Find where the given text appears and provide that cell's center as [x, y] coordinate. 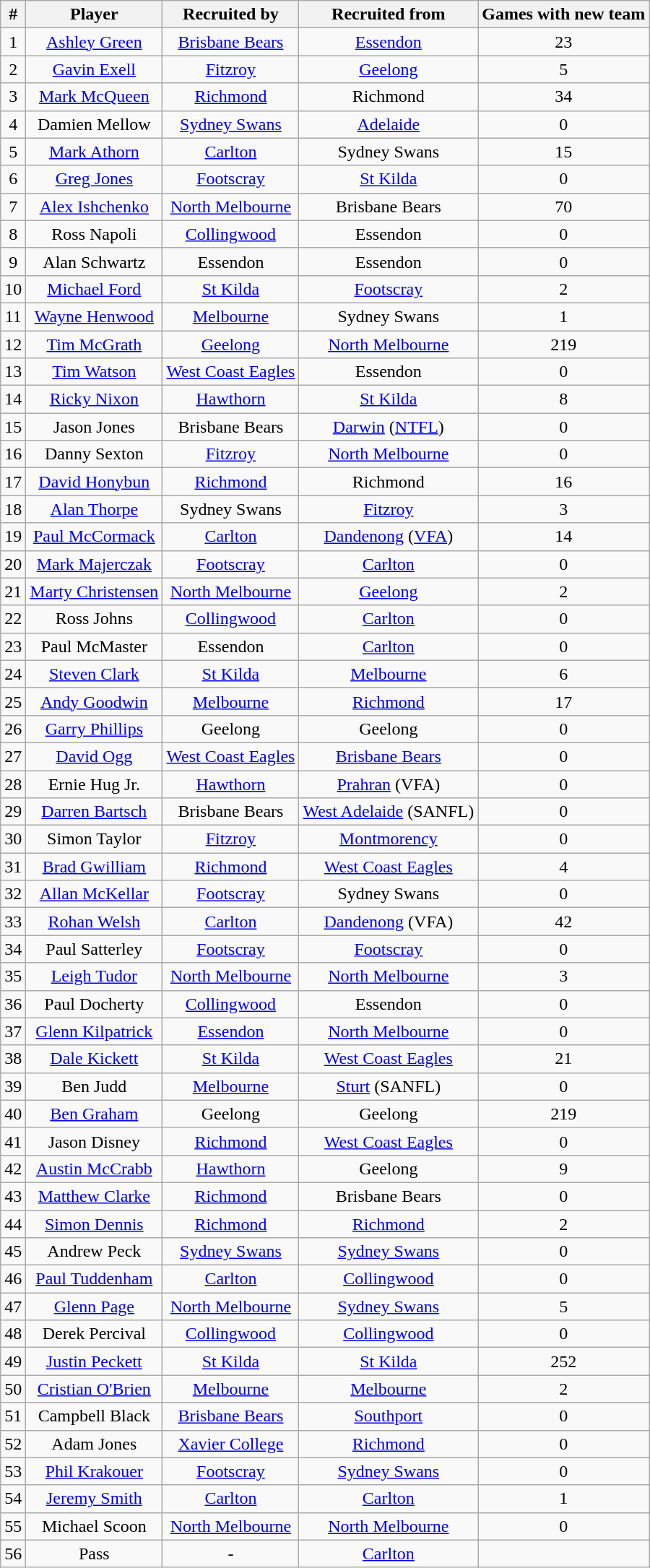
Steven Clark [94, 674]
25 [13, 701]
Adelaide [389, 124]
7 [13, 207]
Paul McCormack [94, 537]
West Adelaide (SANFL) [389, 812]
29 [13, 812]
Mark McQueen [94, 97]
43 [13, 1196]
Danny Sexton [94, 454]
Tim Watson [94, 372]
Prahran (VFA) [389, 784]
Jason Disney [94, 1141]
13 [13, 372]
35 [13, 976]
Paul McMaster [94, 646]
37 [13, 1031]
Campbell Black [94, 1416]
10 [13, 289]
Derek Percival [94, 1334]
Damien Mellow [94, 124]
38 [13, 1059]
Mark Majerczak [94, 564]
Ben Graham [94, 1114]
Recruited by [231, 14]
Wayne Henwood [94, 316]
20 [13, 564]
Alan Thorpe [94, 509]
33 [13, 922]
11 [13, 316]
39 [13, 1086]
70 [563, 207]
David Ogg [94, 756]
Andy Goodwin [94, 701]
Phil Krakouer [94, 1471]
49 [13, 1361]
12 [13, 345]
Montmorency [389, 839]
47 [13, 1307]
52 [13, 1444]
28 [13, 784]
Ricky Nixon [94, 399]
36 [13, 1004]
Pass [94, 1554]
Gavin Exell [94, 69]
Paul Satterley [94, 949]
56 [13, 1554]
Jason Jones [94, 427]
Andrew Peck [94, 1252]
Paul Docherty [94, 1004]
32 [13, 894]
Simon Dennis [94, 1224]
Games with new team [563, 14]
Ben Judd [94, 1086]
Ross Napoli [94, 234]
Recruited from [389, 14]
Simon Taylor [94, 839]
Jeremy Smith [94, 1499]
18 [13, 509]
Matthew Clarke [94, 1196]
Darwin (NTFL) [389, 427]
Rohan Welsh [94, 922]
Brad Gwilliam [94, 867]
# [13, 14]
- [231, 1554]
David Honybun [94, 482]
Garry Phillips [94, 729]
31 [13, 867]
Sturt (SANFL) [389, 1086]
Ashley Green [94, 42]
19 [13, 537]
Adam Jones [94, 1444]
Leigh Tudor [94, 976]
Dale Kickett [94, 1059]
Ross Johns [94, 619]
51 [13, 1416]
Ernie Hug Jr. [94, 784]
Glenn Page [94, 1307]
Paul Tuddenham [94, 1279]
Xavier College [231, 1444]
Southport [389, 1416]
27 [13, 756]
54 [13, 1499]
48 [13, 1334]
Glenn Kilpatrick [94, 1031]
53 [13, 1471]
Darren Bartsch [94, 812]
Mark Athorn [94, 152]
50 [13, 1389]
Alan Schwartz [94, 261]
44 [13, 1224]
Marty Christensen [94, 592]
Austin McCrabb [94, 1169]
Michael Ford [94, 289]
55 [13, 1526]
41 [13, 1141]
46 [13, 1279]
Alex Ishchenko [94, 207]
Justin Peckett [94, 1361]
Cristian O'Brien [94, 1389]
30 [13, 839]
Greg Jones [94, 179]
45 [13, 1252]
24 [13, 674]
22 [13, 619]
Allan McKellar [94, 894]
Tim McGrath [94, 345]
252 [563, 1361]
26 [13, 729]
40 [13, 1114]
Player [94, 14]
Michael Scoon [94, 1526]
